Return (x, y) of the center of cell containing provided text 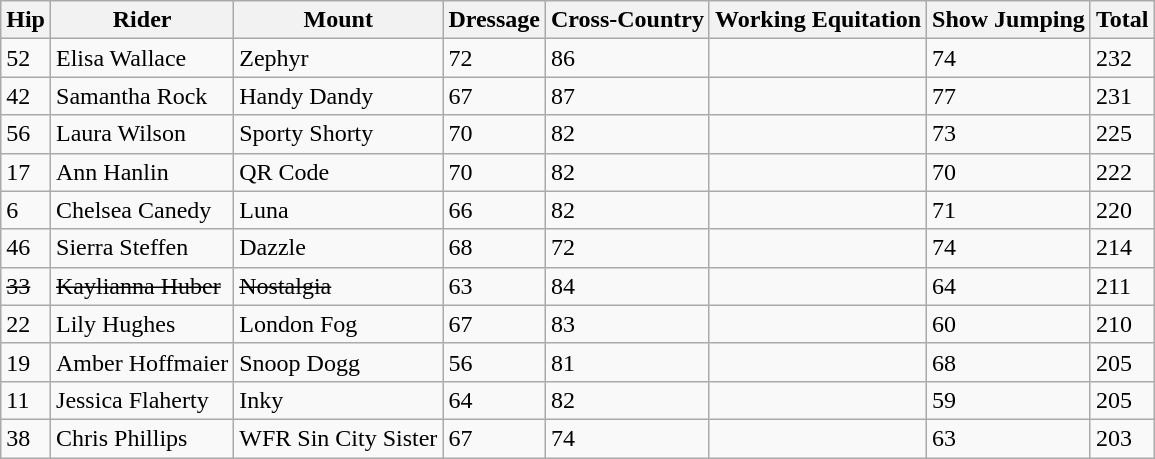
38 (26, 438)
225 (1122, 134)
WFR Sin City Sister (338, 438)
Laura Wilson (142, 134)
Total (1122, 20)
87 (627, 96)
Inky (338, 400)
77 (1009, 96)
33 (26, 286)
Amber Hoffmaier (142, 362)
Handy Dandy (338, 96)
73 (1009, 134)
42 (26, 96)
QR Code (338, 172)
Samantha Rock (142, 96)
Sierra Steffen (142, 248)
203 (1122, 438)
59 (1009, 400)
210 (1122, 324)
Jessica Flaherty (142, 400)
Ann Hanlin (142, 172)
6 (26, 210)
Chelsea Canedy (142, 210)
Kaylianna Huber (142, 286)
86 (627, 58)
Dazzle (338, 248)
London Fog (338, 324)
Zephyr (338, 58)
214 (1122, 248)
211 (1122, 286)
66 (494, 210)
Luna (338, 210)
Nostalgia (338, 286)
Working Equitation (818, 20)
Lily Hughes (142, 324)
Chris Phillips (142, 438)
Rider (142, 20)
71 (1009, 210)
84 (627, 286)
22 (26, 324)
Cross-Country (627, 20)
Snoop Dogg (338, 362)
52 (26, 58)
231 (1122, 96)
Elisa Wallace (142, 58)
Show Jumping (1009, 20)
222 (1122, 172)
11 (26, 400)
220 (1122, 210)
Hip (26, 20)
19 (26, 362)
Dressage (494, 20)
Mount (338, 20)
81 (627, 362)
232 (1122, 58)
83 (627, 324)
17 (26, 172)
Sporty Shorty (338, 134)
46 (26, 248)
60 (1009, 324)
